Determine the (x, y) coordinate at the center of the cell enclosing the given text.  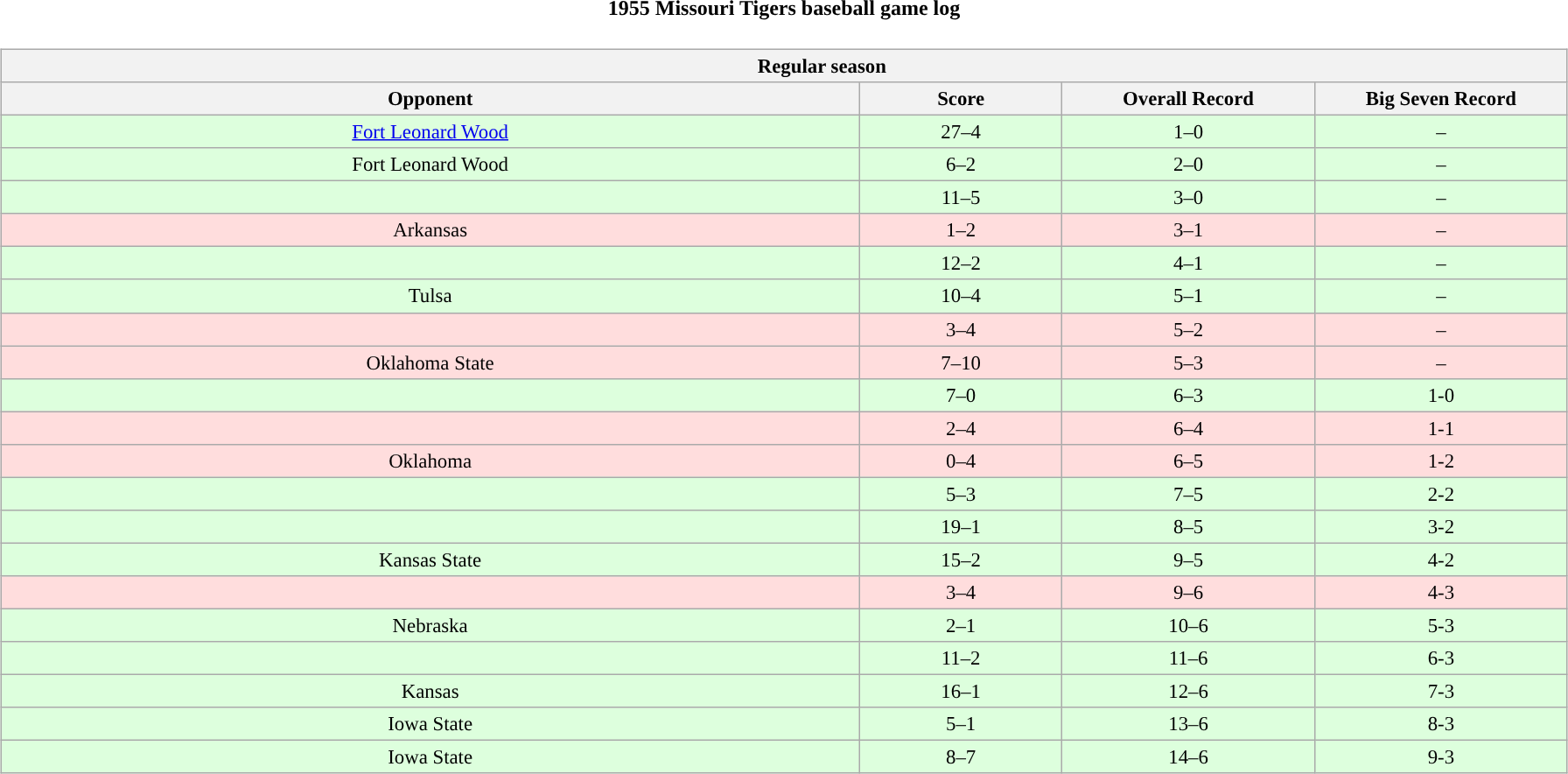
15–2 (961, 559)
8–7 (961, 757)
2-2 (1440, 494)
19–1 (961, 527)
Big Seven Record (1440, 99)
Score (961, 99)
9–6 (1188, 593)
Arkansas (430, 230)
Tulsa (430, 296)
Opponent (430, 99)
1-1 (1440, 428)
12–6 (1188, 692)
5-3 (1440, 625)
9-3 (1440, 757)
0–4 (961, 461)
9–5 (1188, 559)
12–2 (961, 264)
1–0 (1188, 131)
6–5 (1188, 461)
2–0 (1188, 165)
10–6 (1188, 625)
7-3 (1440, 692)
8–5 (1188, 527)
16–1 (961, 692)
11–2 (961, 658)
11–6 (1188, 658)
11–5 (961, 198)
3–1 (1188, 230)
6–2 (961, 165)
2–1 (961, 625)
5–2 (1188, 329)
4-2 (1440, 559)
6–4 (1188, 428)
6-3 (1440, 658)
Kansas State (430, 559)
1–2 (961, 230)
14–6 (1188, 757)
7–5 (1188, 494)
1-2 (1440, 461)
Nebraska (430, 625)
13–6 (1188, 724)
7–10 (961, 362)
Regular season (784, 66)
Oklahoma State (430, 362)
27–4 (961, 131)
Oklahoma (430, 461)
6–3 (1188, 395)
7–0 (961, 395)
8-3 (1440, 724)
4-3 (1440, 593)
10–4 (961, 296)
2–4 (961, 428)
1-0 (1440, 395)
Kansas (430, 692)
Overall Record (1188, 99)
4–1 (1188, 264)
3-2 (1440, 527)
3–0 (1188, 198)
